Determine the (x, y) coordinate at the center of the cell enclosing the given text.  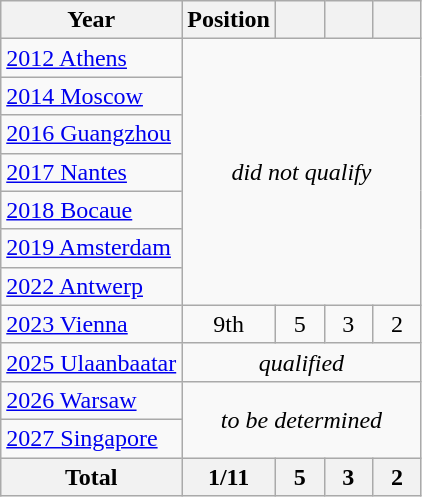
to be determined (302, 419)
Year (92, 20)
2025 Ulaanbaatar (92, 362)
2018 Bocaue (92, 210)
2022 Antwerp (92, 286)
Position (229, 20)
qualified (302, 362)
2019 Amsterdam (92, 248)
did not qualify (302, 172)
2017 Nantes (92, 172)
2027 Singapore (92, 438)
9th (229, 324)
2012 Athens (92, 58)
2014 Moscow (92, 96)
2026 Warsaw (92, 400)
Total (92, 477)
2023 Vienna (92, 324)
1/11 (229, 477)
2016 Guangzhou (92, 134)
